Scan for the cell matching the given text and deliver its [X, Y] coordinate at center. 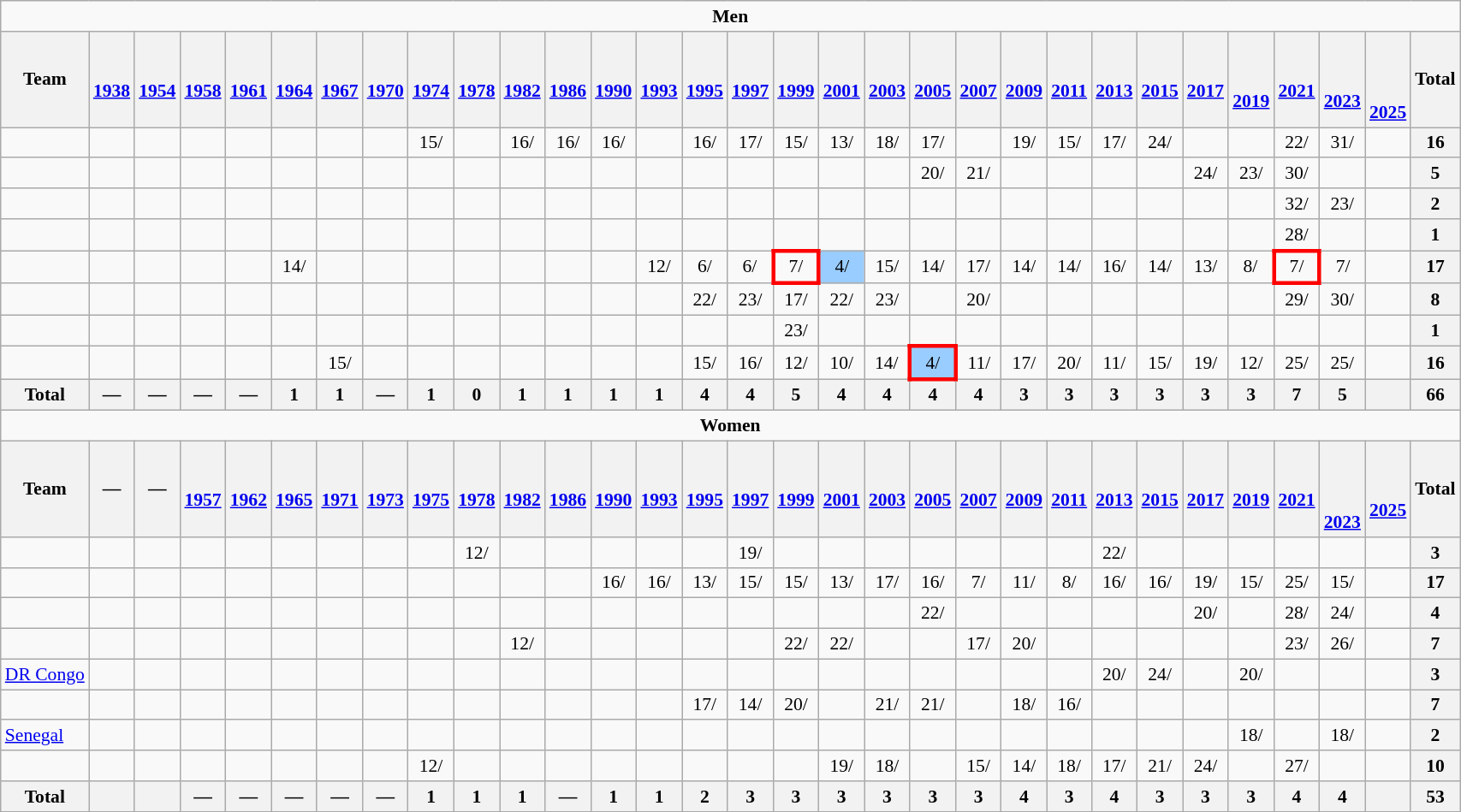
10 [1434, 766]
1954 [157, 80]
1970 [385, 80]
31/ [1342, 143]
1962 [248, 489]
1961 [248, 80]
29/ [1296, 299]
1975 [431, 489]
8 [1434, 299]
1971 [339, 489]
53 [1434, 797]
1958 [202, 80]
Women [731, 426]
DR Congo [45, 674]
10/ [842, 363]
Men [731, 16]
1967 [339, 80]
66 [1434, 395]
1965 [294, 489]
1938 [111, 80]
1957 [202, 489]
0 [476, 395]
32/ [1296, 204]
Senegal [45, 736]
26/ [1342, 644]
1973 [385, 489]
1974 [431, 80]
27/ [1296, 766]
1964 [294, 80]
